From the cell containing the given text, extract its center point as [x, y] coordinate. 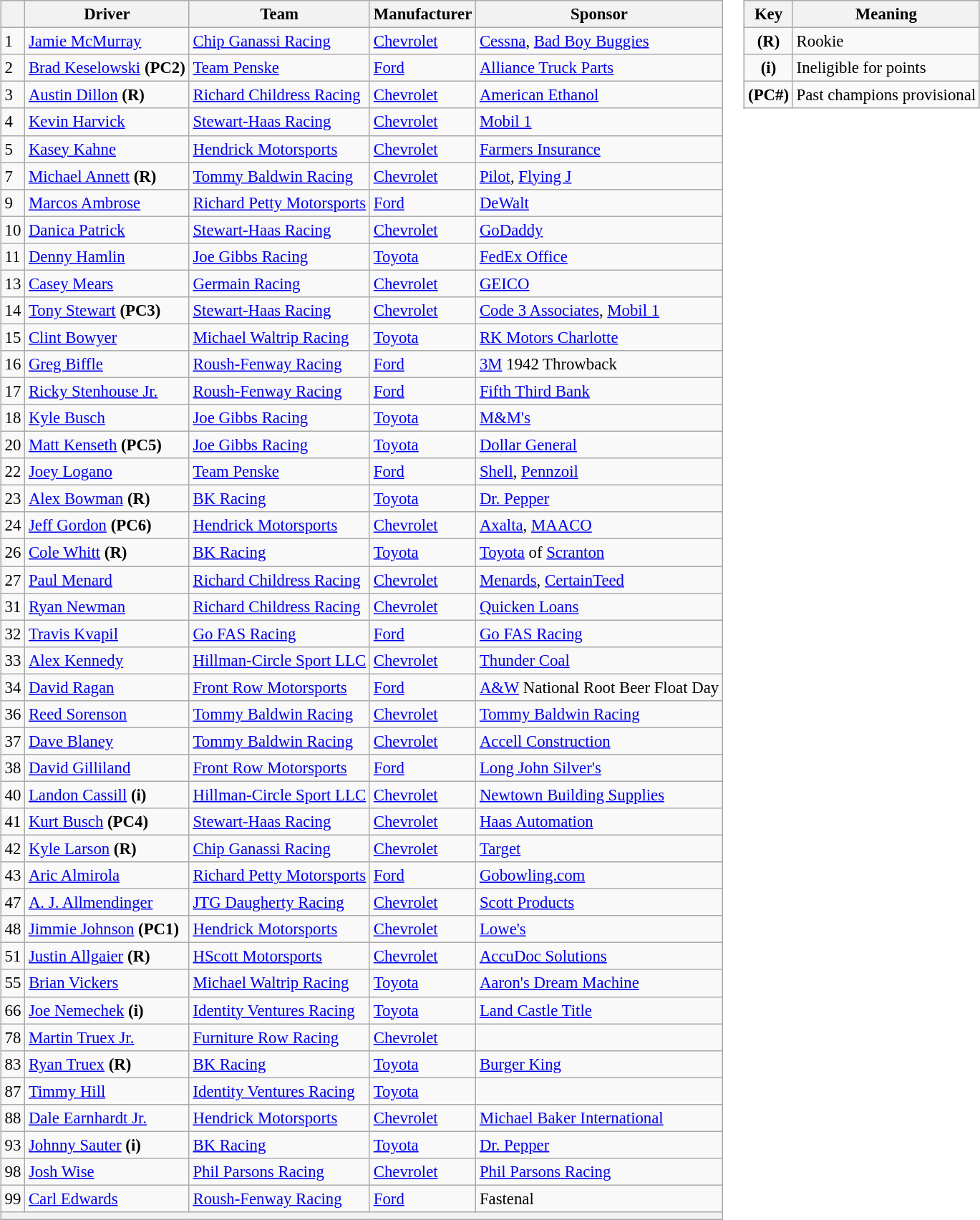
66 [13, 1010]
Cessna, Bad Boy Buggies [600, 42]
Kasey Kahne [107, 149]
Danica Patrick [107, 230]
Fastenal [600, 1199]
Landon Cassill (i) [107, 795]
(R) [769, 42]
Haas Automation [600, 822]
98 [13, 1172]
Alliance Truck Parts [600, 68]
Aric Almirola [107, 876]
Michael Annett (R) [107, 176]
Gobowling.com [600, 876]
GoDaddy [600, 230]
A&W National Root Beer Float Day [600, 687]
Team [279, 14]
Sponsor [600, 14]
(i) [769, 68]
Kyle Larson (R) [107, 848]
36 [13, 714]
78 [13, 1037]
5 [13, 149]
Code 3 Associates, Mobil 1 [600, 311]
Joe Nemechek (i) [107, 1010]
Dale Earnhardt Jr. [107, 1118]
AccuDoc Solutions [600, 957]
Michael Baker International [600, 1118]
Josh Wise [107, 1172]
Joey Logano [107, 472]
Clint Bowyer [107, 337]
Mobil 1 [600, 122]
Matt Kenseth (PC5) [107, 445]
Johnny Sauter (i) [107, 1145]
Toyota of Scranton [600, 553]
99 [13, 1199]
Kurt Busch (PC4) [107, 822]
Alex Bowman (R) [107, 499]
13 [13, 284]
38 [13, 768]
A. J. Allmendinger [107, 903]
37 [13, 741]
Justin Allgaier (R) [107, 957]
Accell Construction [600, 741]
Timmy Hill [107, 1091]
Paul Menard [107, 579]
Denny Hamlin [107, 256]
1 [13, 42]
4 [13, 122]
51 [13, 957]
Target [600, 848]
Pilot, Flying J [600, 176]
17 [13, 391]
Past champions provisional [886, 95]
42 [13, 848]
Farmers Insurance [600, 149]
7 [13, 176]
Rookie [886, 42]
32 [13, 634]
Shell, Pennzoil [600, 472]
Travis Kvapil [107, 634]
M&M's [600, 418]
Manufacturer [422, 14]
Brian Vickers [107, 983]
RK Motors Charlotte [600, 337]
16 [13, 364]
David Ragan [107, 687]
Land Castle Title [600, 1010]
Martin Truex Jr. [107, 1037]
HScott Motorsports [279, 957]
Key [769, 14]
Driver [107, 14]
55 [13, 983]
Lowe's [600, 929]
33 [13, 660]
Casey Mears [107, 284]
Kevin Harvick [107, 122]
93 [13, 1145]
GEICO [600, 284]
15 [13, 337]
83 [13, 1064]
Jimmie Johnson (PC1) [107, 929]
Aaron's Dream Machine [600, 983]
27 [13, 579]
Reed Sorenson [107, 714]
FedEx Office [600, 256]
Dave Blaney [107, 741]
Ryan Newman [107, 606]
Newtown Building Supplies [600, 795]
31 [13, 606]
Tony Stewart (PC3) [107, 311]
Ryan Truex (R) [107, 1064]
Marcos Ambrose [107, 203]
Fifth Third Bank [600, 391]
Meaning [886, 14]
David Gilliland [107, 768]
48 [13, 929]
Thunder Coal [600, 660]
24 [13, 526]
Menards, CertainTeed [600, 579]
43 [13, 876]
Axalta, MAACO [600, 526]
26 [13, 553]
Jamie McMurray [107, 42]
Jeff Gordon (PC6) [107, 526]
11 [13, 256]
Germain Racing [279, 284]
34 [13, 687]
10 [13, 230]
2 [13, 68]
Greg Biffle [107, 364]
14 [13, 311]
Furniture Row Racing [279, 1037]
23 [13, 499]
88 [13, 1118]
22 [13, 472]
Austin Dillon (R) [107, 95]
Kyle Busch [107, 418]
Scott Products [600, 903]
3 [13, 95]
18 [13, 418]
Cole Whitt (R) [107, 553]
American Ethanol [600, 95]
Ricky Stenhouse Jr. [107, 391]
Dollar General [600, 445]
(PC#) [769, 95]
20 [13, 445]
Alex Kennedy [107, 660]
3M 1942 Throwback [600, 364]
Burger King [600, 1064]
40 [13, 795]
9 [13, 203]
47 [13, 903]
Quicken Loans [600, 606]
DeWalt [600, 203]
JTG Daugherty Racing [279, 903]
Brad Keselowski (PC2) [107, 68]
Long John Silver's [600, 768]
87 [13, 1091]
41 [13, 822]
Ineligible for points [886, 68]
Carl Edwards [107, 1199]
